Return [x, y] of the center of cell containing provided text 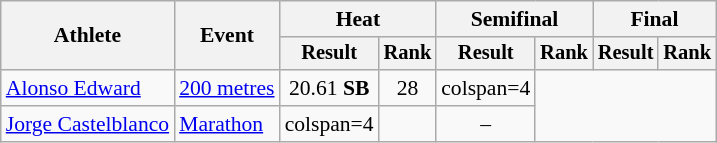
200 metres [226, 88]
Marathon [226, 124]
28 [408, 88]
20.61 SB [330, 88]
Semifinal [514, 19]
Alonso Edward [88, 88]
Heat [358, 19]
Final [654, 19]
Jorge Castelblanco [88, 124]
– [486, 124]
Athlete [88, 36]
Event [226, 36]
